Pinpoint the cell where the given text exists, returning its [X, Y] midpoint coordinate. 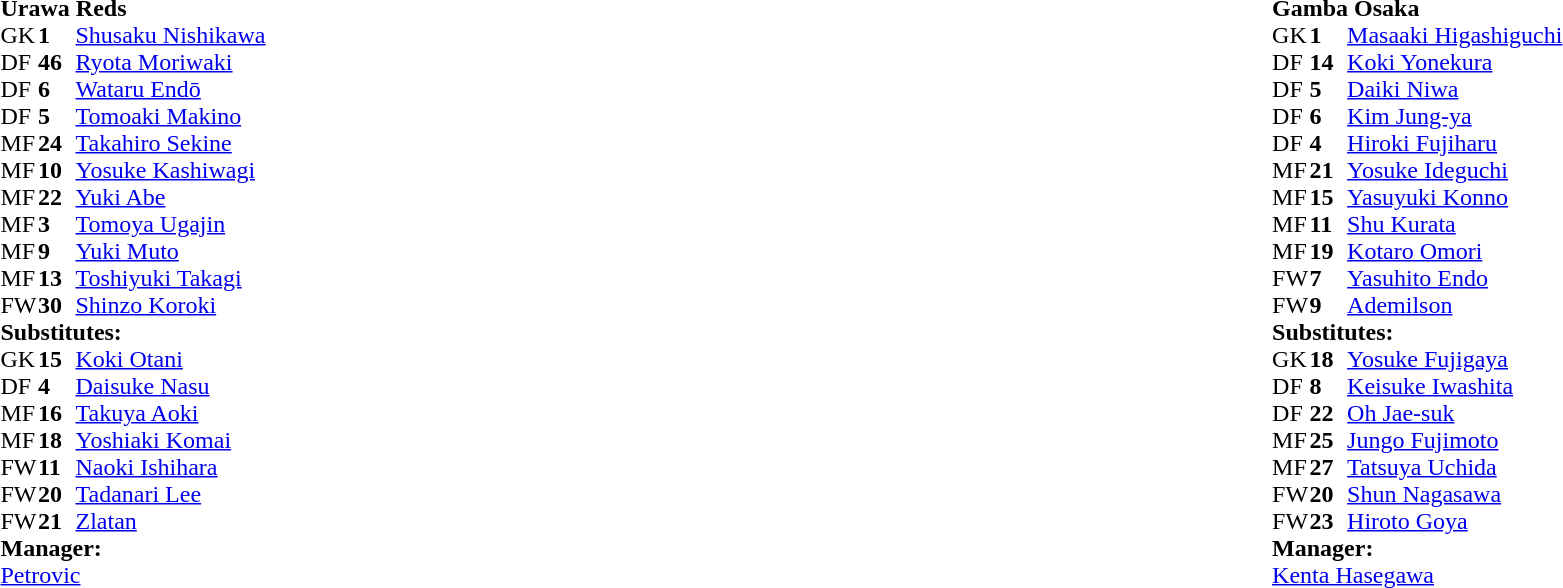
Keisuke Iwashita [1454, 386]
8 [1329, 386]
Zlatan [171, 522]
Kim Jung-ya [1454, 116]
Shinzo Koroki [171, 306]
Masaaki Higashiguchi [1454, 36]
Yosuke Ideguchi [1454, 170]
Shusaku Nishikawa [171, 36]
25 [1329, 440]
Kotaro Omori [1454, 252]
3 [57, 224]
Shun Nagasawa [1454, 494]
30 [57, 306]
Hiroki Fujiharu [1454, 144]
Daisuke Nasu [171, 386]
13 [57, 278]
16 [57, 414]
24 [57, 144]
14 [1329, 62]
Koki Yonekura [1454, 62]
Takahiro Sekine [171, 144]
Tomoaki Makino [171, 116]
Wataru Endō [171, 90]
Oh Jae-suk [1454, 414]
27 [1329, 468]
Toshiyuki Takagi [171, 278]
Tadanari Lee [171, 494]
Jungo Fujimoto [1454, 440]
Yosuke Kashiwagi [171, 170]
Yasuhito Endo [1454, 278]
Tatsuya Uchida [1454, 468]
Koki Otani [171, 360]
Ryota Moriwaki [171, 62]
23 [1329, 522]
Yasuyuki Konno [1454, 198]
Takuya Aoki [171, 414]
19 [1329, 252]
7 [1329, 278]
Yuki Muto [171, 252]
Hiroto Goya [1454, 522]
Tomoya Ugajin [171, 224]
46 [57, 62]
Daiki Niwa [1454, 90]
Naoki Ishihara [171, 468]
10 [57, 170]
Yosuke Fujigaya [1454, 360]
Shu Kurata [1454, 224]
Yuki Abe [171, 198]
Ademilson [1454, 306]
Yoshiaki Komai [171, 440]
